Identify which cell holds the provided text, then report its [X, Y] central coordinate. 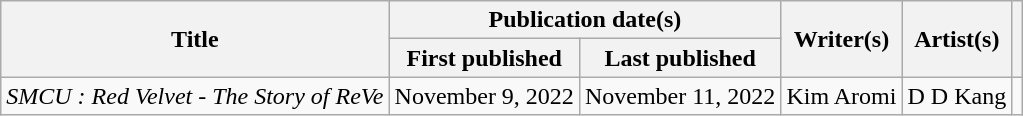
Writer(s) [842, 39]
First published [484, 58]
Artist(s) [957, 39]
November 9, 2022 [484, 96]
November 11, 2022 [680, 96]
Kim Aromi [842, 96]
Last published [680, 58]
SMCU : Red Velvet - The Story of ReVe [195, 96]
D D Kang [957, 96]
Title [195, 39]
Publication date(s) [585, 20]
